Output the [x, y] coordinate of the center of the cell containing the given text.  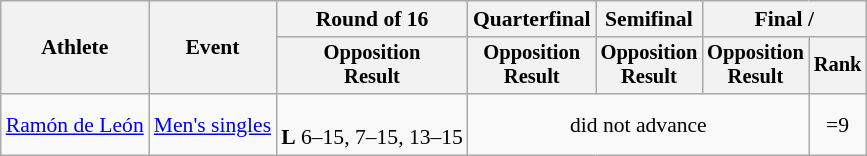
Quarterfinal [532, 19]
Semifinal [650, 19]
Athlete [75, 48]
Ramón de León [75, 124]
L 6–15, 7–15, 13–15 [372, 124]
=9 [838, 124]
did not advance [638, 124]
Final / [784, 19]
Round of 16 [372, 19]
Men's singles [212, 124]
Event [212, 48]
Rank [838, 66]
